Output the [x, y] coordinate of the center of the cell containing the given text.  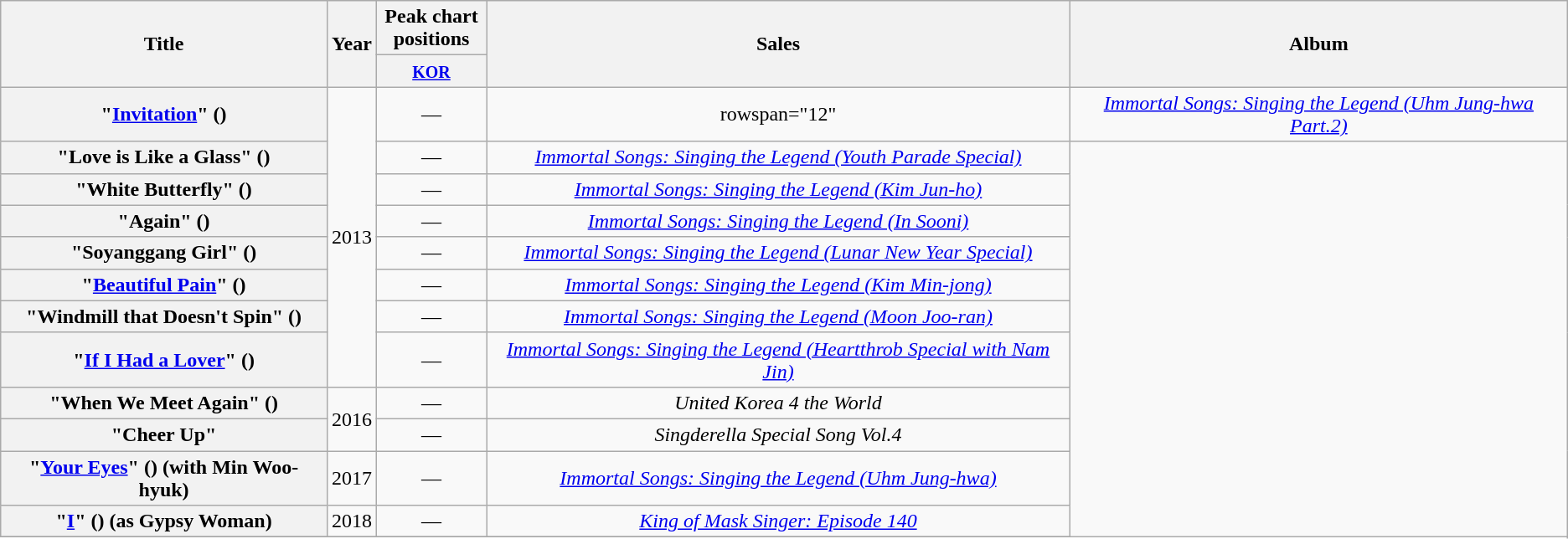
United Korea 4 the World [779, 403]
King of Mask Singer: Episode 140 [779, 521]
2016 [352, 418]
Immortal Songs: Singing the Legend (In Sooni) [779, 221]
Immortal Songs: Singing the Legend (Kim Min-jong) [779, 285]
"Invitation" () [164, 114]
Sales [779, 44]
Immortal Songs: Singing the Legend (Moon Joo-ran) [779, 316]
"If I Had a Lover" () [164, 360]
2018 [352, 521]
"I" () (as Gypsy Woman) [164, 521]
rowspan="12" [779, 114]
Album [1318, 44]
"Love is Like a Glass" () [164, 157]
"Windmill that Doesn't Spin" () [164, 316]
Singderella Special Song Vol.4 [779, 434]
2017 [352, 477]
Title [164, 44]
"Your Eyes" () (with Min Woo-hyuk) [164, 477]
"When We Meet Again" () [164, 403]
"Cheer Up" [164, 434]
"Again" () [164, 221]
"Soyanggang Girl" () [164, 253]
Immortal Songs: Singing the Legend (Kim Jun-ho) [779, 189]
Immortal Songs: Singing the Legend (Uhm Jung-hwa Part.2) [1318, 114]
Immortal Songs: Singing the Legend (Heartthrob Special with Nam Jin) [779, 360]
2013 [352, 237]
Year [352, 44]
Immortal Songs: Singing the Legend (Lunar New Year Special) [779, 253]
"White Butterfly" () [164, 189]
Peak chart positions [431, 28]
KOR [431, 71]
Immortal Songs: Singing the Legend (Uhm Jung-hwa) [779, 477]
Immortal Songs: Singing the Legend (Youth Parade Special) [779, 157]
"Beautiful Pain" () [164, 285]
